Pinpoint the cell where the given text exists, returning its [x, y] midpoint coordinate. 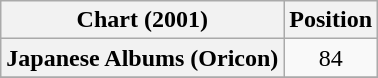
Position [331, 20]
Japanese Albums (Oricon) [142, 58]
84 [331, 58]
Chart (2001) [142, 20]
